From the cell containing the given text, extract its center point as (X, Y) coordinate. 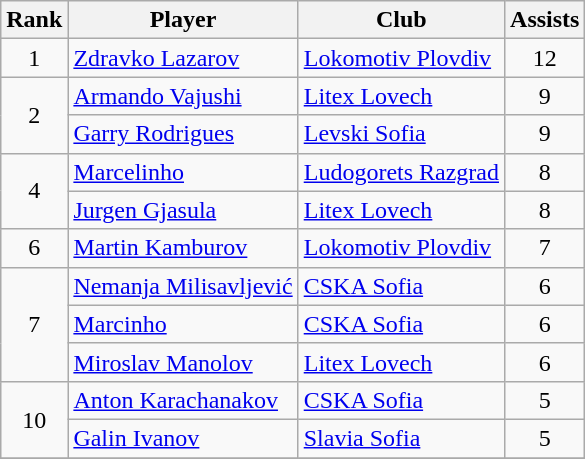
Anton Karachanakov (183, 400)
2 (34, 115)
1 (34, 58)
Club (401, 20)
Marcelinho (183, 172)
Rank (34, 20)
Miroslav Manolov (183, 362)
Assists (545, 20)
Zdravko Lazarov (183, 58)
Jurgen Gjasula (183, 210)
Slavia Sofia (401, 438)
Galin Ivanov (183, 438)
Nemanja Milisavljević (183, 286)
12 (545, 58)
Levski Sofia (401, 134)
4 (34, 191)
Ludogorets Razgrad (401, 172)
Marcinho (183, 324)
Armando Vajushi (183, 96)
10 (34, 419)
Martin Kamburov (183, 248)
Player (183, 20)
Garry Rodrigues (183, 134)
